Extract the [X, Y] coordinate from the center of the cell holding the provided text.  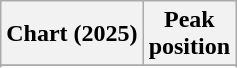
Peakposition [189, 34]
Chart (2025) [72, 34]
